Pinpoint the cell where the given text exists, returning its (X, Y) midpoint coordinate. 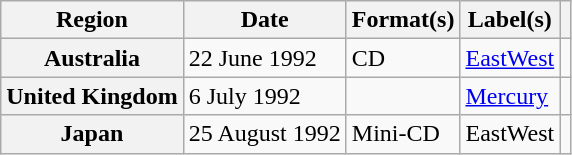
Mini-CD (403, 134)
Date (264, 20)
Mercury (510, 96)
CD (403, 58)
Japan (92, 134)
Australia (92, 58)
22 June 1992 (264, 58)
Format(s) (403, 20)
25 August 1992 (264, 134)
6 July 1992 (264, 96)
United Kingdom (92, 96)
Label(s) (510, 20)
Region (92, 20)
